Identify which cell holds the provided text, then report its [X, Y] central coordinate. 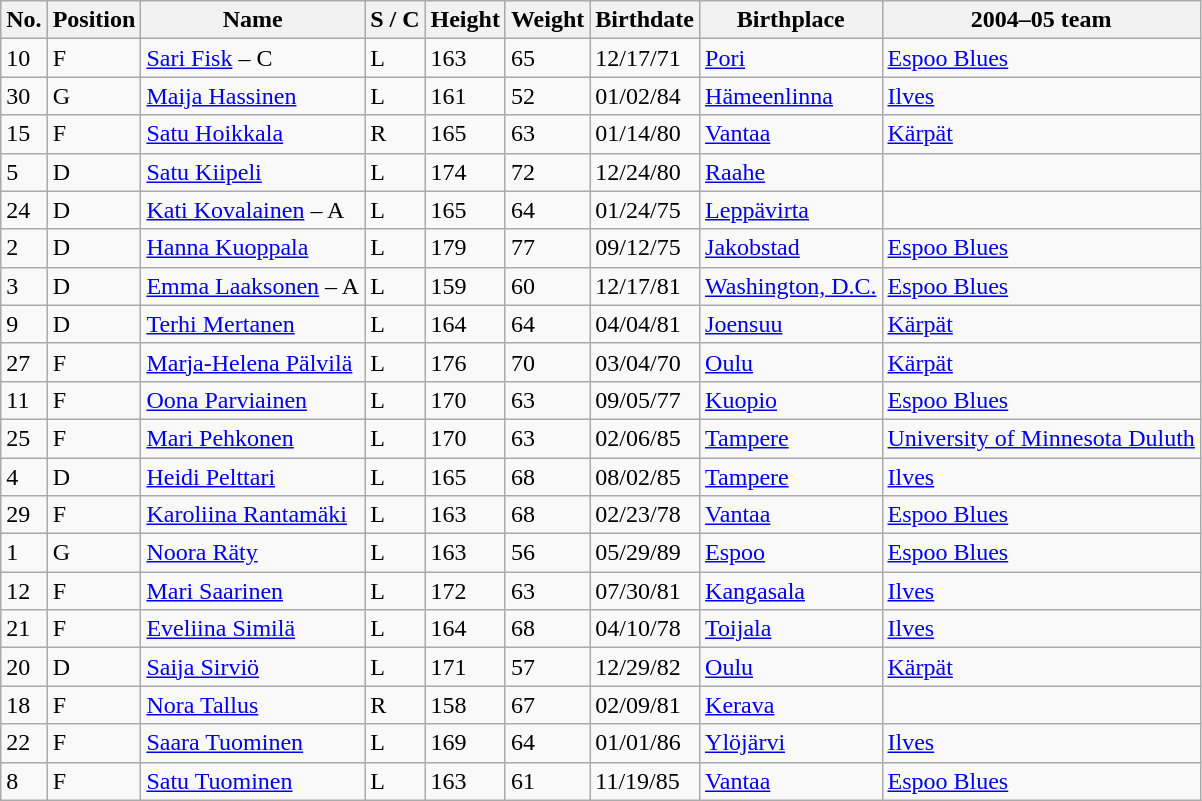
Toijala [791, 629]
Joensuu [791, 324]
Terhi Mertanen [253, 324]
25 [24, 438]
01/01/86 [645, 743]
9 [24, 324]
56 [547, 553]
169 [465, 743]
Kerava [791, 705]
Pori [791, 58]
Height [465, 20]
S / C [395, 20]
02/09/81 [645, 705]
15 [24, 134]
60 [547, 286]
09/12/75 [645, 248]
No. [24, 20]
11 [24, 400]
5 [24, 172]
2004–05 team [1041, 20]
Saija Sirviö [253, 667]
22 [24, 743]
65 [547, 58]
Kati Kovalainen – A [253, 210]
Marja-Helena Pälvilä [253, 362]
Washington, D.C. [791, 286]
27 [24, 362]
52 [547, 96]
174 [465, 172]
179 [465, 248]
Position [94, 20]
158 [465, 705]
Heidi Pelttari [253, 477]
8 [24, 781]
4 [24, 477]
Espoo [791, 553]
Emma Laaksonen – A [253, 286]
12/29/82 [645, 667]
Hanna Kuoppala [253, 248]
24 [24, 210]
Karoliina Rantamäki [253, 515]
Weight [547, 20]
Birthplace [791, 20]
Mari Saarinen [253, 591]
2 [24, 248]
08/02/85 [645, 477]
01/02/84 [645, 96]
21 [24, 629]
176 [465, 362]
Kuopio [791, 400]
01/14/80 [645, 134]
Maija Hassinen [253, 96]
1 [24, 553]
12/24/80 [645, 172]
171 [465, 667]
Name [253, 20]
Leppävirta [791, 210]
Satu Kiipeli [253, 172]
05/29/89 [645, 553]
77 [547, 248]
04/10/78 [645, 629]
18 [24, 705]
02/06/85 [645, 438]
09/05/77 [645, 400]
Kangasala [791, 591]
Noora Räty [253, 553]
Oona Parviainen [253, 400]
Birthdate [645, 20]
Ylöjärvi [791, 743]
Saara Tuominen [253, 743]
Satu Tuominen [253, 781]
University of Minnesota Duluth [1041, 438]
72 [547, 172]
02/23/78 [645, 515]
20 [24, 667]
29 [24, 515]
11/19/85 [645, 781]
12/17/71 [645, 58]
04/04/81 [645, 324]
70 [547, 362]
Nora Tallus [253, 705]
161 [465, 96]
Raahe [791, 172]
Mari Pehkonen [253, 438]
03/04/70 [645, 362]
Satu Hoikkala [253, 134]
30 [24, 96]
Eveliina Similä [253, 629]
Sari Fisk – C [253, 58]
12 [24, 591]
172 [465, 591]
67 [547, 705]
01/24/75 [645, 210]
3 [24, 286]
57 [547, 667]
07/30/81 [645, 591]
61 [547, 781]
Hämeenlinna [791, 96]
12/17/81 [645, 286]
159 [465, 286]
10 [24, 58]
Jakobstad [791, 248]
